Pinpoint the cell where the given text exists, returning its [x, y] midpoint coordinate. 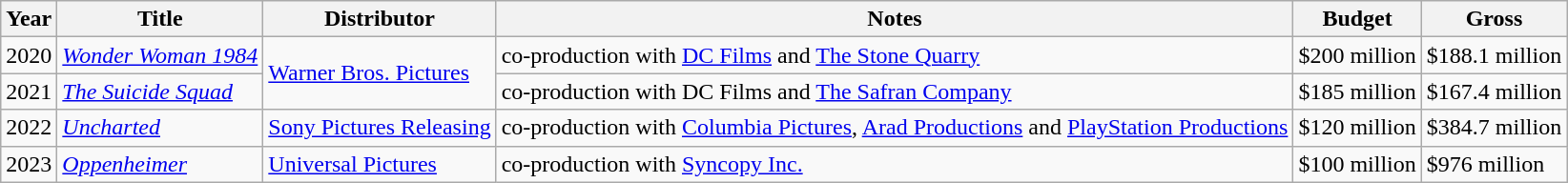
Warner Bros. Pictures [380, 73]
The Suicide Squad [160, 91]
Title [160, 19]
Uncharted [160, 128]
Universal Pictures [380, 164]
$167.4 million [1494, 91]
co-production with DC Films and The Safran Company [895, 91]
co-production with DC Films and The Stone Quarry [895, 55]
$120 million [1357, 128]
co-production with Columbia Pictures, Arad Productions and PlayStation Productions [895, 128]
Wonder Woman 1984 [160, 55]
Oppenheimer [160, 164]
$384.7 million [1494, 128]
Gross [1494, 19]
Sony Pictures Releasing [380, 128]
$188.1 million [1494, 55]
2023 [29, 164]
Distributor [380, 19]
2020 [29, 55]
$100 million [1357, 164]
Year [29, 19]
co-production with Syncopy Inc. [895, 164]
Budget [1357, 19]
Notes [895, 19]
$976 million [1494, 164]
$185 million [1357, 91]
2022 [29, 128]
$200 million [1357, 55]
2021 [29, 91]
